For the text-containing cell, return its midpoint in [X, Y] coordinate format. 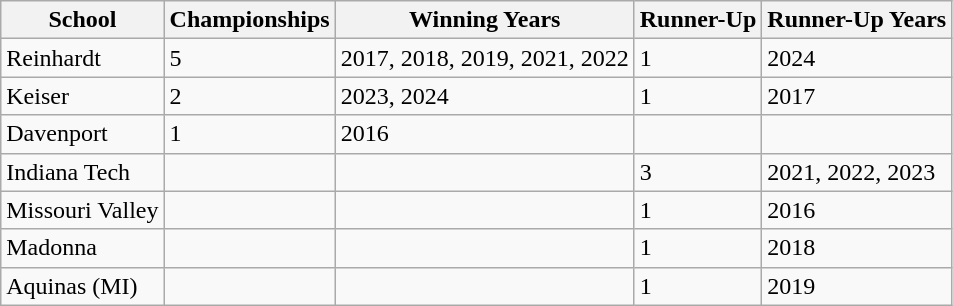
2017, 2018, 2019, 2021, 2022 [484, 58]
Keiser [82, 96]
3 [698, 172]
Reinhardt [82, 58]
Championships [250, 20]
Aquinas (MI) [82, 286]
2023, 2024 [484, 96]
Runner-Up Years [857, 20]
5 [250, 58]
2019 [857, 286]
Davenport [82, 134]
School [82, 20]
2024 [857, 58]
Runner-Up [698, 20]
Madonna [82, 248]
Winning Years [484, 20]
2021, 2022, 2023 [857, 172]
Indiana Tech [82, 172]
2 [250, 96]
2017 [857, 96]
Missouri Valley [82, 210]
2018 [857, 248]
